Search for the cell housing the specified text and yield its [X, Y] center coordinate. 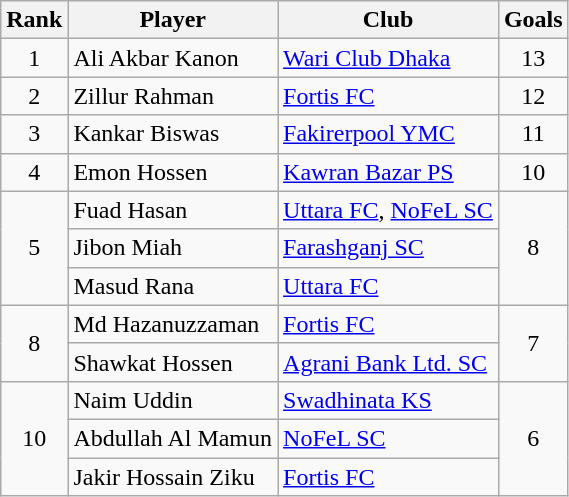
Rank [34, 20]
5 [34, 248]
2 [34, 96]
Kankar Biswas [173, 134]
Shawkat Hossen [173, 362]
Jakir Hossain Ziku [173, 477]
13 [533, 58]
6 [533, 438]
Zillur Rahman [173, 96]
3 [34, 134]
12 [533, 96]
Club [388, 20]
Masud Rana [173, 286]
Abdullah Al Mamun [173, 438]
Fakirerpool YMC [388, 134]
Kawran Bazar PS [388, 172]
1 [34, 58]
Fuad Hasan [173, 210]
Jibon Miah [173, 248]
NoFeL SC [388, 438]
Farashganj SC [388, 248]
Swadhinata KS [388, 400]
Md Hazanuzzaman [173, 324]
Emon Hossen [173, 172]
Agrani Bank Ltd. SC [388, 362]
7 [533, 343]
4 [34, 172]
Uttara FC [388, 286]
11 [533, 134]
Ali Akbar Kanon [173, 58]
Wari Club Dhaka [388, 58]
Player [173, 20]
Naim Uddin [173, 400]
Goals [533, 20]
Uttara FC, NoFeL SC [388, 210]
